Find where the given text appears and provide that cell's center as (X, Y) coordinate. 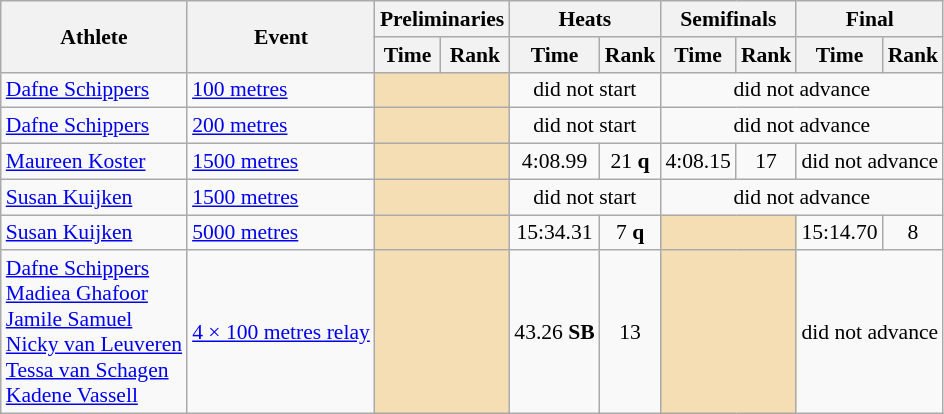
4:08.15 (698, 162)
200 metres (281, 126)
13 (630, 332)
8 (914, 233)
Preliminaries (442, 19)
15:34.31 (554, 233)
Event (281, 36)
Maureen Koster (94, 162)
17 (766, 162)
7 q (630, 233)
Final (870, 19)
Semifinals (728, 19)
5000 metres (281, 233)
43.26 SB (554, 332)
100 metres (281, 90)
4 × 100 metres relay (281, 332)
Athlete (94, 36)
15:14.70 (839, 233)
21 q (630, 162)
Heats (584, 19)
4:08.99 (554, 162)
Dafne SchippersMadiea GhafoorJamile SamuelNicky van LeuverenTessa van SchagenKadene Vassell (94, 332)
